Identify which cell holds the provided text, then report its (X, Y) central coordinate. 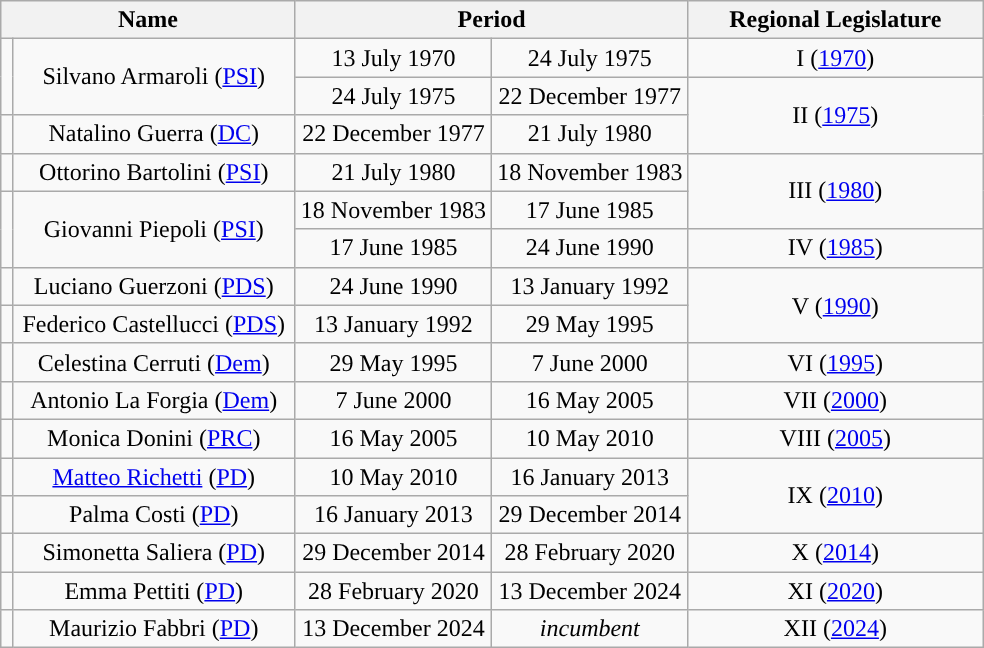
VIII (2005) (836, 438)
Maurizio Fabbri (PD) (154, 629)
XI (2020) (836, 591)
IV (1985) (836, 248)
Celestina Cerruti (Dem) (154, 362)
Natalino Guerra (DC) (154, 134)
Silvano Armaroli (PSI) (154, 77)
X (2014) (836, 553)
III (1980) (836, 191)
XII (2024) (836, 629)
II (1975) (836, 115)
Monica Donini (PRC) (154, 438)
Antonio La Forgia (Dem) (154, 400)
Giovanni Piepoli (PSI) (154, 229)
Name (148, 20)
VI (1995) (836, 362)
incumbent (590, 629)
Regional Legislature (836, 20)
Ottorino Bartolini (PSI) (154, 172)
Luciano Guerzoni (PDS) (154, 286)
Emma Pettiti (PD) (154, 591)
Federico Castellucci (PDS) (154, 324)
IX (2010) (836, 496)
Simonetta Saliera (PD) (154, 553)
13 July 1970 (393, 58)
Period (492, 20)
Matteo Richetti (PD) (154, 477)
VII (2000) (836, 400)
V (1990) (836, 305)
I (1970) (836, 58)
Palma Costi (PD) (154, 515)
